Identify which cell holds the provided text, then report its (x, y) central coordinate. 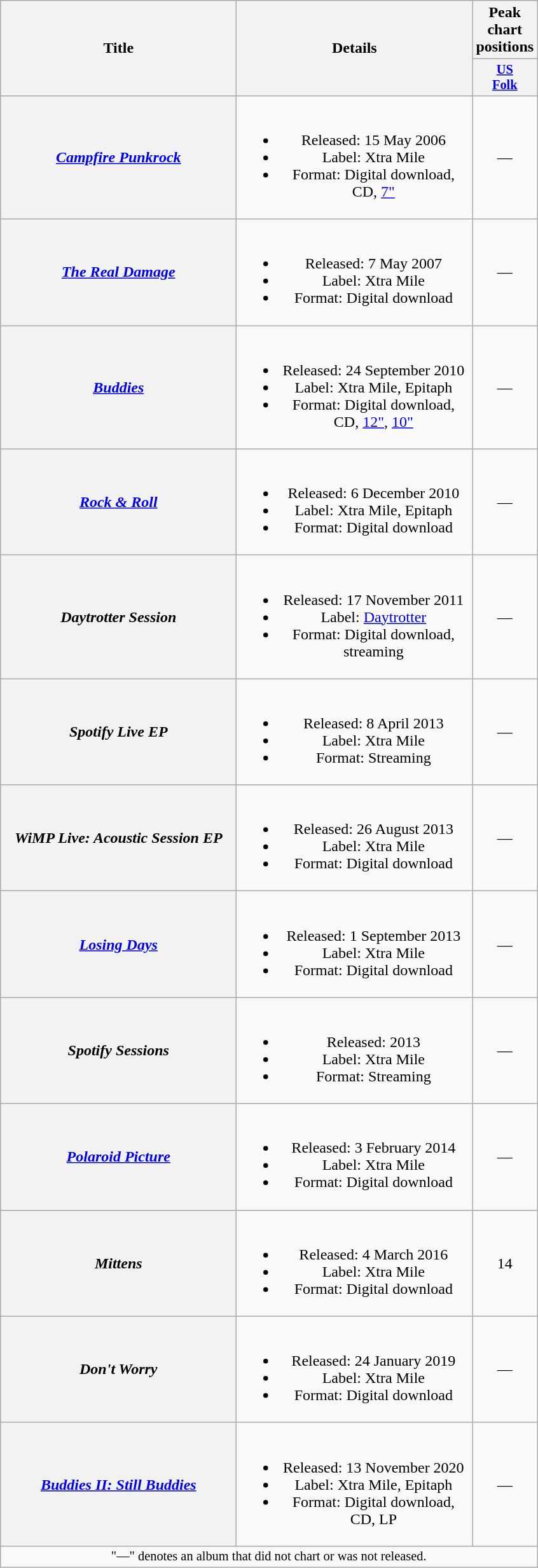
Spotify Live EP (118, 732)
Spotify Sessions (118, 1051)
Released: 24 September 2010Label: Xtra Mile, EpitaphFormat: Digital download, CD, 12", 10" (355, 387)
Released: 3 February 2014Label: Xtra MileFormat: Digital download (355, 1156)
Rock & Roll (118, 503)
Campfire Punkrock (118, 157)
USFolk (505, 78)
Daytrotter Session (118, 617)
"—" denotes an album that did not chart or was not released. (269, 1557)
Mittens (118, 1263)
Details (355, 48)
Peak chart positions (505, 30)
Polaroid Picture (118, 1156)
Released: 15 May 2006Label: Xtra MileFormat: Digital download, CD, 7" (355, 157)
Released: 1 September 2013Label: Xtra MileFormat: Digital download (355, 944)
The Real Damage (118, 272)
Don't Worry (118, 1369)
Released: 17 November 2011Label: DaytrotterFormat: Digital download, streaming (355, 617)
14 (505, 1263)
Released: 8 April 2013Label: Xtra MileFormat: Streaming (355, 732)
Buddies II: Still Buddies (118, 1484)
Released: 2013Label: Xtra MileFormat: Streaming (355, 1051)
Released: 26 August 2013Label: Xtra MileFormat: Digital download (355, 838)
Buddies (118, 387)
WiMP Live: Acoustic Session EP (118, 838)
Released: 24 January 2019Label: Xtra MileFormat: Digital download (355, 1369)
Title (118, 48)
Released: 13 November 2020Label: Xtra Mile, EpitaphFormat: Digital download, CD, LP (355, 1484)
Released: 4 March 2016Label: Xtra MileFormat: Digital download (355, 1263)
Released: 6 December 2010Label: Xtra Mile, EpitaphFormat: Digital download (355, 503)
Losing Days (118, 944)
Released: 7 May 2007Label: Xtra MileFormat: Digital download (355, 272)
